Output the (X, Y) coordinate of the center of the cell containing the given text.  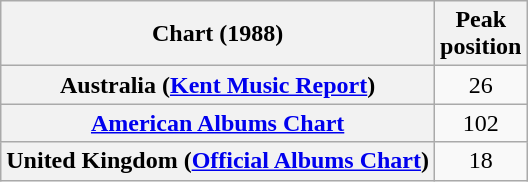
26 (481, 85)
Australia (Kent Music Report) (218, 85)
102 (481, 123)
Peakposition (481, 34)
American Albums Chart (218, 123)
Chart (1988) (218, 34)
18 (481, 161)
United Kingdom (Official Albums Chart) (218, 161)
